Determine the (X, Y) coordinate at the center of the cell enclosing the given text.  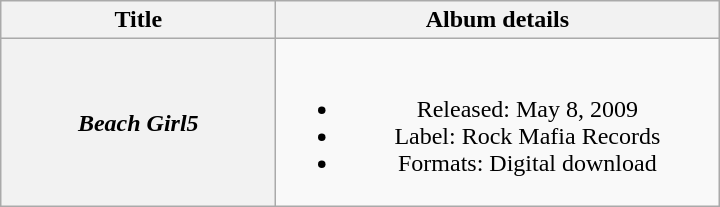
Album details (498, 20)
Beach Girl5 (138, 122)
Released: May 8, 2009Label: Rock Mafia RecordsFormats: Digital download (498, 122)
Title (138, 20)
